Provide the (X, Y) coordinate of the cell's center where the given text is located.  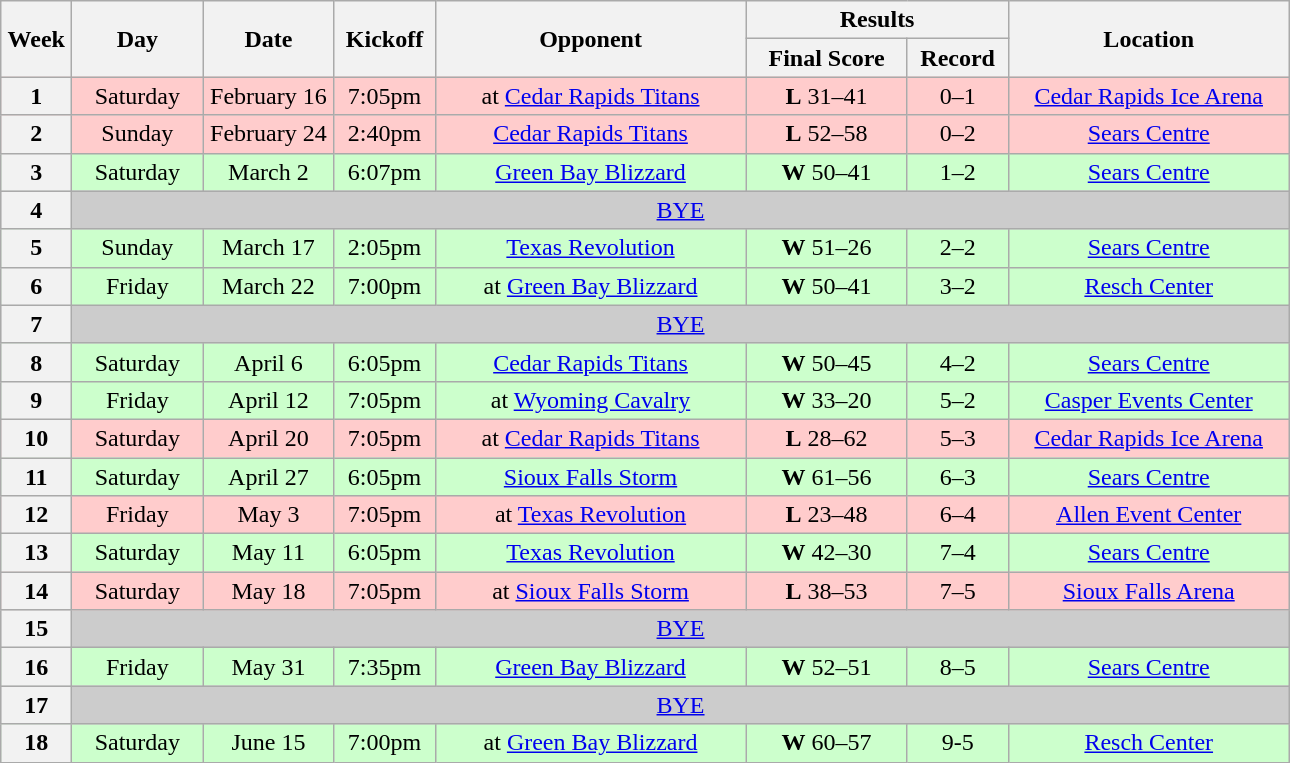
W 52–51 (826, 667)
5–2 (958, 400)
7:35pm (384, 667)
2:05pm (384, 248)
Location (1148, 39)
Results (877, 20)
Casper Events Center (1148, 400)
6–3 (958, 477)
Allen Event Center (1148, 515)
7–5 (958, 591)
0–1 (958, 96)
16 (36, 667)
Week (36, 39)
W 50–45 (826, 362)
2–2 (958, 248)
May 3 (268, 515)
March 17 (268, 248)
May 11 (268, 553)
April 6 (268, 362)
L 52–58 (826, 134)
W 33–20 (826, 400)
W 60–57 (826, 743)
18 (36, 743)
13 (36, 553)
3–2 (958, 286)
3 (36, 172)
6:07pm (384, 172)
4–2 (958, 362)
4 (36, 210)
Day (138, 39)
at Wyoming Cavalry (590, 400)
7–4 (958, 553)
W 42–30 (826, 553)
May 31 (268, 667)
5 (36, 248)
8–5 (958, 667)
2:40pm (384, 134)
Record (958, 58)
Kickoff (384, 39)
March 2 (268, 172)
7 (36, 324)
Opponent (590, 39)
2 (36, 134)
L 23–48 (826, 515)
1–2 (958, 172)
March 22 (268, 286)
February 16 (268, 96)
Sioux Falls Storm (590, 477)
L 28–62 (826, 438)
L 31–41 (826, 96)
Date (268, 39)
12 (36, 515)
17 (36, 705)
9 (36, 400)
11 (36, 477)
April 27 (268, 477)
W 51–26 (826, 248)
L 38–53 (826, 591)
6–4 (958, 515)
at Texas Revolution (590, 515)
5–3 (958, 438)
0–2 (958, 134)
10 (36, 438)
June 15 (268, 743)
8 (36, 362)
14 (36, 591)
9-5 (958, 743)
May 18 (268, 591)
April 12 (268, 400)
15 (36, 629)
Sioux Falls Arena (1148, 591)
at Sioux Falls Storm (590, 591)
6 (36, 286)
W 61–56 (826, 477)
1 (36, 96)
February 24 (268, 134)
April 20 (268, 438)
Final Score (826, 58)
